Detect which cell encompasses the target text, then output its [X, Y] center coordinate. 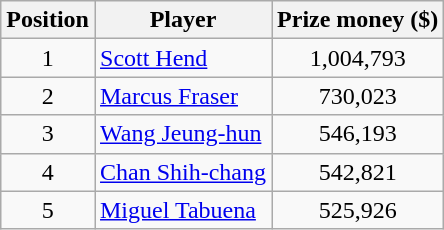
2 [48, 96]
Miguel Tabuena [182, 210]
Player [182, 20]
Wang Jeung-hun [182, 134]
4 [48, 172]
1,004,793 [358, 58]
Prize money ($) [358, 20]
Chan Shih-chang [182, 172]
Marcus Fraser [182, 96]
546,193 [358, 134]
3 [48, 134]
1 [48, 58]
525,926 [358, 210]
542,821 [358, 172]
Position [48, 20]
730,023 [358, 96]
Scott Hend [182, 58]
5 [48, 210]
